Capture the cell that displays the provided text and extract its [X, Y] central coordinate. 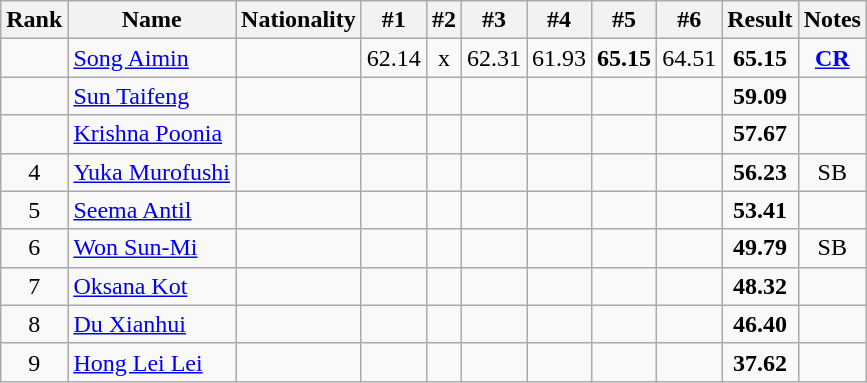
Hong Lei Lei [152, 362]
#2 [444, 20]
8 [34, 324]
#3 [494, 20]
9 [34, 362]
46.40 [760, 324]
Name [152, 20]
37.62 [760, 362]
56.23 [760, 172]
62.31 [494, 58]
#5 [624, 20]
Won Sun-Mi [152, 248]
CR [832, 58]
7 [34, 286]
Notes [832, 20]
61.93 [558, 58]
57.67 [760, 134]
4 [34, 172]
Seema Antil [152, 210]
48.32 [760, 286]
Result [760, 20]
59.09 [760, 96]
6 [34, 248]
Sun Taifeng [152, 96]
Krishna Poonia [152, 134]
x [444, 58]
64.51 [690, 58]
#4 [558, 20]
#1 [394, 20]
Song Aimin [152, 58]
5 [34, 210]
#6 [690, 20]
49.79 [760, 248]
Nationality [299, 20]
53.41 [760, 210]
Rank [34, 20]
Du Xianhui [152, 324]
Yuka Murofushi [152, 172]
62.14 [394, 58]
Oksana Kot [152, 286]
